Scan for the cell matching the given text and deliver its [x, y] coordinate at center. 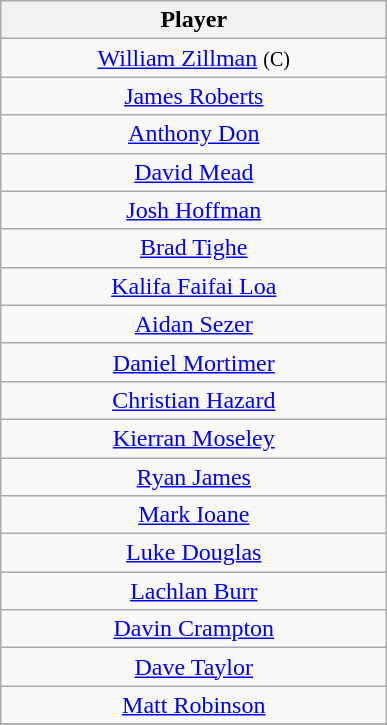
Dave Taylor [194, 667]
Aidan Sezer [194, 324]
Lachlan Burr [194, 591]
Josh Hoffman [194, 210]
Ryan James [194, 477]
William Zillman (C) [194, 58]
Daniel Mortimer [194, 362]
Matt Robinson [194, 705]
Kalifa Faifai Loa [194, 286]
Anthony Don [194, 134]
David Mead [194, 172]
James Roberts [194, 96]
Davin Crampton [194, 629]
Luke Douglas [194, 553]
Kierran Moseley [194, 438]
Mark Ioane [194, 515]
Brad Tighe [194, 248]
Christian Hazard [194, 400]
Player [194, 20]
